Return [X, Y] of the center of cell containing provided text 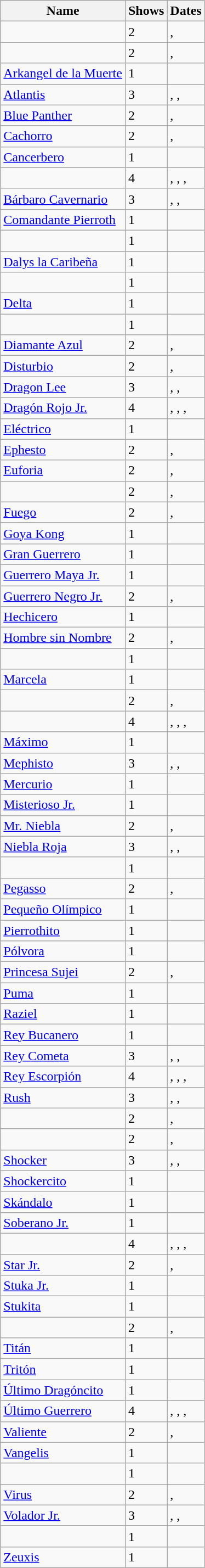
Dragon Lee [63, 387]
Volador Jr. [63, 1515]
Misterioso Jr. [63, 805]
Name [63, 11]
Cachorro [63, 136]
Puma [63, 993]
Pierrothito [63, 931]
Blue Panther [63, 115]
Rey Escorpión [63, 1077]
Zeuxis [63, 1557]
Valiente [63, 1432]
Shockercito [63, 1181]
Ephesto [63, 450]
Raziel [63, 1014]
Guerrero Maya Jr. [63, 575]
Arkangel de la Muerte [63, 74]
Guerrero Negro Jr. [63, 596]
Virus [63, 1494]
Goya Kong [63, 533]
Titán [63, 1348]
Marcela [63, 680]
Bárbaro Cavernario [63, 199]
Tritón [63, 1369]
Niebla Roja [63, 847]
Mr. Niebla [63, 826]
Pólvora [63, 951]
Soberano Jr. [63, 1223]
Rush [63, 1097]
Mercurio [63, 784]
Disturbio [63, 366]
Shows [146, 11]
Dalys la Caribeña [63, 262]
Stuka Jr. [63, 1286]
Princesa Sujei [63, 972]
Dates [186, 11]
Rey Bucanero [63, 1035]
Hechicero [63, 617]
Skándalo [63, 1202]
Último Dragóncito [63, 1390]
Máximo [63, 742]
Pequeño Olímpico [63, 909]
Rey Cometa [63, 1056]
Diamante Azul [63, 345]
Vangelis [63, 1453]
Último Guerrero [63, 1411]
Mephisto [63, 763]
Euforia [63, 471]
Eléctrico [63, 429]
Star Jr. [63, 1264]
Fuego [63, 512]
Comandante Pierroth [63, 220]
Pegasso [63, 888]
Stukita [63, 1307]
Delta [63, 304]
Dragón Rojo Jr. [63, 408]
Hombre sin Nombre [63, 638]
Shocker [63, 1160]
Cancerbero [63, 157]
Gran Guerrero [63, 554]
Atlantis [63, 94]
